Return [x, y] of the center of cell containing provided text 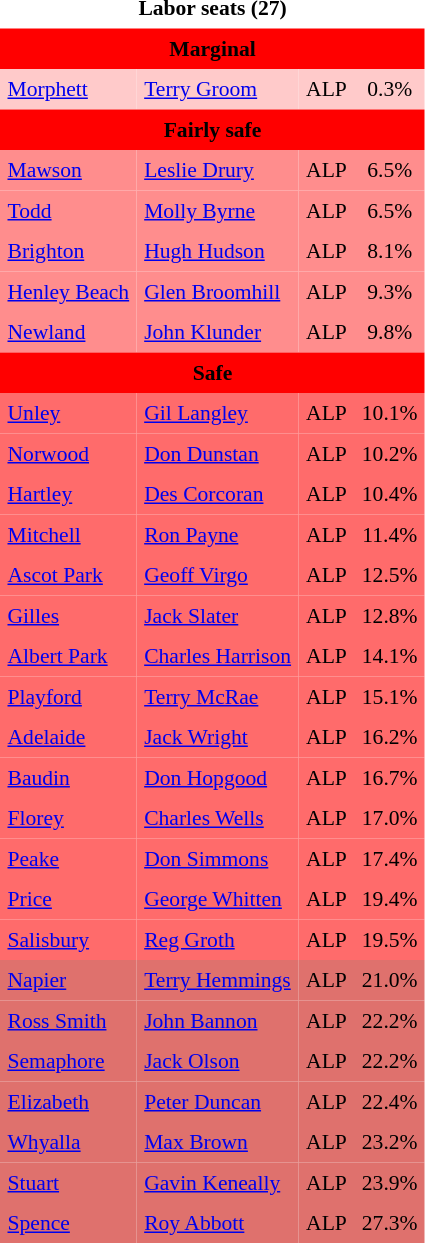
Terry Hemmings [218, 980]
Todd [68, 210]
21.0% [390, 980]
Gil Langley [218, 413]
19.4% [390, 899]
Peake [68, 858]
Terry McRae [218, 696]
Unley [68, 413]
Charles Wells [218, 818]
Don Dunstan [218, 453]
Roy Abbott [218, 1223]
Marginal [212, 48]
Fairly safe [212, 129]
Gavin Keneally [218, 1182]
Leslie Drury [218, 170]
10.4% [390, 494]
27.3% [390, 1223]
Max Brown [218, 1142]
Baudin [68, 777]
Ross Smith [68, 1020]
8.1% [390, 251]
Napier [68, 980]
Terry Groom [218, 89]
Gilles [68, 615]
Safe [212, 372]
10.2% [390, 453]
Brighton [68, 251]
Elizabeth [68, 1101]
Norwood [68, 453]
George Whitten [218, 899]
Whyalla [68, 1142]
John Bannon [218, 1020]
9.3% [390, 291]
14.1% [390, 656]
Jack Wright [218, 737]
Peter Duncan [218, 1101]
Florey [68, 818]
Newland [68, 332]
23.9% [390, 1182]
17.4% [390, 858]
Reg Groth [218, 939]
15.1% [390, 696]
19.5% [390, 939]
Hugh Hudson [218, 251]
Charles Harrison [218, 656]
Hartley [68, 494]
Jack Olson [218, 1061]
Mawson [68, 170]
Don Simmons [218, 858]
12.5% [390, 575]
Molly Byrne [218, 210]
23.2% [390, 1142]
Des Corcoran [218, 494]
Glen Broomhill [218, 291]
16.7% [390, 777]
Adelaide [68, 737]
Mitchell [68, 534]
0.3% [390, 89]
John Klunder [218, 332]
9.8% [390, 332]
17.0% [390, 818]
11.4% [390, 534]
12.8% [390, 615]
Albert Park [68, 656]
22.4% [390, 1101]
10.1% [390, 413]
Jack Slater [218, 615]
Morphett [68, 89]
Playford [68, 696]
Henley Beach [68, 291]
Don Hopgood [218, 777]
Price [68, 899]
Salisbury [68, 939]
Semaphore [68, 1061]
Ascot Park [68, 575]
Stuart [68, 1182]
Spence [68, 1223]
Geoff Virgo [218, 575]
Ron Payne [218, 534]
16.2% [390, 737]
